Determine the [x, y] coordinate at the center of the cell enclosing the given text.  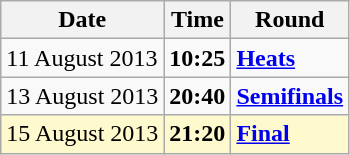
15 August 2013 [82, 134]
Round [290, 20]
21:20 [198, 134]
20:40 [198, 96]
13 August 2013 [82, 96]
Semifinals [290, 96]
Final [290, 134]
11 August 2013 [82, 58]
Heats [290, 58]
Date [82, 20]
Time [198, 20]
10:25 [198, 58]
